Output the (X, Y) coordinate of the center of the cell containing the given text.  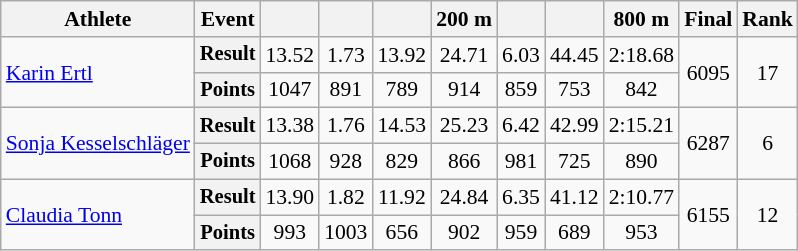
789 (402, 90)
17 (768, 72)
902 (464, 233)
891 (346, 90)
Sonja Kesselschläger (98, 144)
6287 (708, 144)
866 (464, 162)
1047 (290, 90)
829 (402, 162)
959 (521, 233)
6 (768, 144)
44.45 (574, 55)
13.90 (290, 197)
981 (521, 162)
2:15.21 (642, 126)
6.42 (521, 126)
928 (346, 162)
656 (402, 233)
13.52 (290, 55)
2:18.68 (642, 55)
42.99 (574, 126)
753 (574, 90)
1068 (290, 162)
689 (574, 233)
890 (642, 162)
2:10.77 (642, 197)
Karin Ertl (98, 72)
725 (574, 162)
24.84 (464, 197)
Event (228, 19)
800 m (642, 19)
13.38 (290, 126)
6095 (708, 72)
Rank (768, 19)
914 (464, 90)
1.76 (346, 126)
859 (521, 90)
993 (290, 233)
6.03 (521, 55)
11.92 (402, 197)
1.73 (346, 55)
41.12 (574, 197)
1003 (346, 233)
6155 (708, 214)
12 (768, 214)
14.53 (402, 126)
Final (708, 19)
Claudia Tonn (98, 214)
200 m (464, 19)
Athlete (98, 19)
1.82 (346, 197)
25.23 (464, 126)
6.35 (521, 197)
842 (642, 90)
13.92 (402, 55)
24.71 (464, 55)
953 (642, 233)
